Detect which cell encompasses the target text, then output its (X, Y) center coordinate. 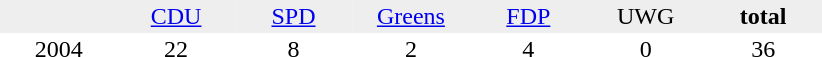
Greens (410, 16)
CDU (176, 16)
FDP (528, 16)
total (762, 16)
SPD (294, 16)
UWG (646, 16)
